Detect which cell encompasses the target text, then output its (X, Y) center coordinate. 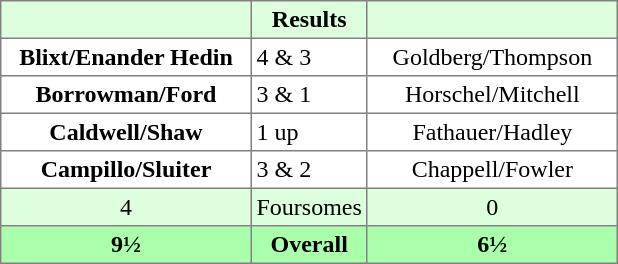
Foursomes (309, 207)
Horschel/Mitchell (492, 95)
Fathauer/Hadley (492, 132)
3 & 2 (309, 170)
4 & 3 (309, 57)
Blixt/Enander Hedin (126, 57)
Campillo/Sluiter (126, 170)
9½ (126, 245)
Caldwell/Shaw (126, 132)
3 & 1 (309, 95)
0 (492, 207)
6½ (492, 245)
1 up (309, 132)
Overall (309, 245)
Results (309, 20)
4 (126, 207)
Borrowman/Ford (126, 95)
Chappell/Fowler (492, 170)
Goldberg/Thompson (492, 57)
